Search for the cell housing the specified text and yield its (x, y) center coordinate. 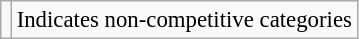
Indicates non-competitive categories (184, 20)
